Search for the cell housing the specified text and yield its [x, y] center coordinate. 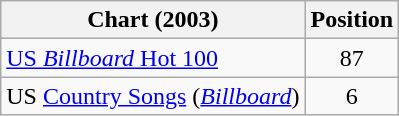
87 [352, 58]
Chart (2003) [153, 20]
US Billboard Hot 100 [153, 58]
Position [352, 20]
6 [352, 96]
US Country Songs (Billboard) [153, 96]
